Pinpoint the cell where the given text exists, returning its [x, y] midpoint coordinate. 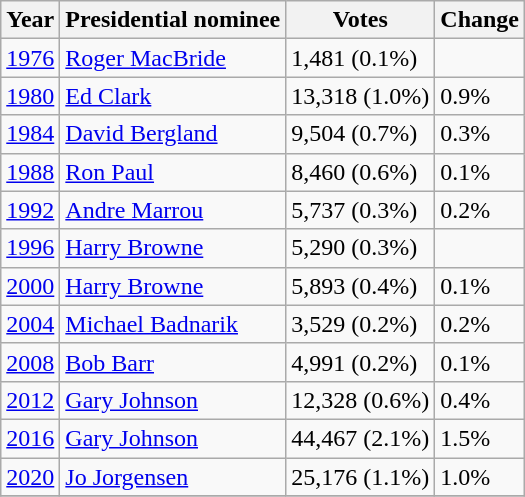
1984 [30, 134]
44,467 (2.1%) [360, 438]
0.3% [480, 134]
13,318 (1.0%) [360, 96]
1988 [30, 172]
Votes [360, 20]
Michael Badnarik [173, 324]
Andre Marrou [173, 210]
2012 [30, 400]
Ed Clark [173, 96]
1.5% [480, 438]
2004 [30, 324]
Bob Barr [173, 362]
2008 [30, 362]
5,893 (0.4%) [360, 286]
9,504 (0.7%) [360, 134]
5,290 (0.3%) [360, 248]
5,737 (0.3%) [360, 210]
Change [480, 20]
8,460 (0.6%) [360, 172]
25,176 (1.1%) [360, 477]
4,991 (0.2%) [360, 362]
0.9% [480, 96]
1980 [30, 96]
2020 [30, 477]
1976 [30, 58]
1.0% [480, 477]
1,481 (0.1%) [360, 58]
3,529 (0.2%) [360, 324]
Year [30, 20]
12,328 (0.6%) [360, 400]
2016 [30, 438]
1992 [30, 210]
Jo Jorgensen [173, 477]
Roger MacBride [173, 58]
Ron Paul [173, 172]
1996 [30, 248]
2000 [30, 286]
Presidential nominee [173, 20]
David Bergland [173, 134]
0.4% [480, 400]
